Provide the [x, y] coordinate of the cell's center where the given text is located.  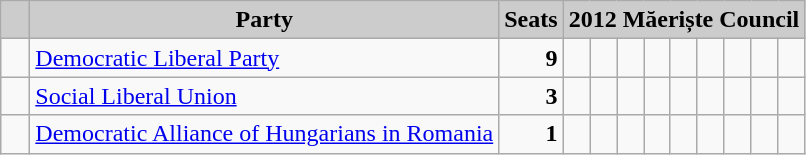
Seats [531, 20]
Party [264, 20]
1 [531, 134]
3 [531, 96]
Democratic Alliance of Hungarians in Romania [264, 134]
2012 Măeriște Council [684, 20]
Democratic Liberal Party [264, 58]
Social Liberal Union [264, 96]
9 [531, 58]
